For the text-containing cell, return its midpoint in (x, y) coordinate format. 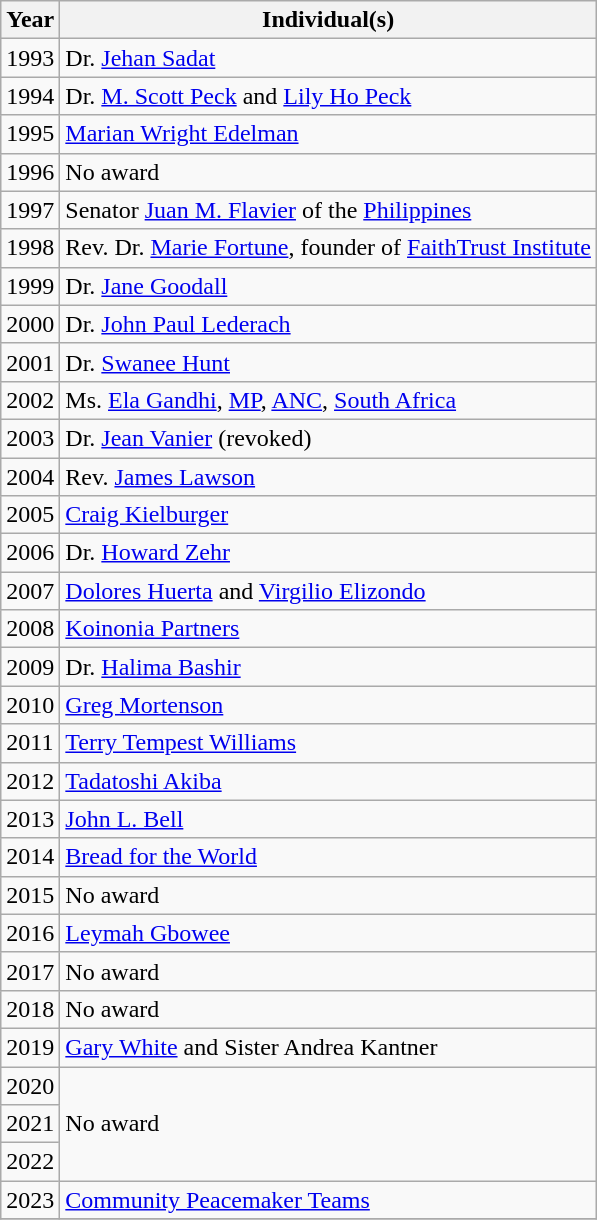
2012 (30, 781)
Dr. John Paul Lederach (328, 324)
Ms. Ela Gandhi, MP, ANC, South Africa (328, 400)
Craig Kielburger (328, 515)
2016 (30, 933)
Dr. Swanee Hunt (328, 362)
Rev. Dr. Marie Fortune, founder of FaithTrust Institute (328, 248)
Rev. James Lawson (328, 477)
Dr. Jane Goodall (328, 286)
Community Peacemaker Teams (328, 1200)
Gary White and Sister Andrea Kantner (328, 1047)
1998 (30, 248)
2021 (30, 1124)
Terry Tempest Williams (328, 743)
Dolores Huerta and Virgilio Elizondo (328, 591)
John L. Bell (328, 819)
Year (30, 20)
2020 (30, 1085)
2014 (30, 857)
2011 (30, 743)
1994 (30, 96)
2009 (30, 667)
Individual(s) (328, 20)
Marian Wright Edelman (328, 134)
2018 (30, 1009)
1999 (30, 286)
2013 (30, 819)
Dr. Halima Bashir (328, 667)
2008 (30, 629)
2023 (30, 1200)
2017 (30, 971)
1993 (30, 58)
2001 (30, 362)
Dr. M. Scott Peck and Lily Ho Peck (328, 96)
Koinonia Partners (328, 629)
Dr. Jehan Sadat (328, 58)
Tadatoshi Akiba (328, 781)
1996 (30, 172)
2015 (30, 895)
Dr. Jean Vanier (revoked) (328, 438)
2007 (30, 591)
2010 (30, 705)
2000 (30, 324)
Dr. Howard Zehr (328, 553)
Bread for the World (328, 857)
Leymah Gbowee (328, 933)
Senator Juan M. Flavier of the Philippines (328, 210)
2003 (30, 438)
2006 (30, 553)
2022 (30, 1162)
2019 (30, 1047)
1995 (30, 134)
1997 (30, 210)
2004 (30, 477)
Greg Mortenson (328, 705)
2002 (30, 400)
2005 (30, 515)
